Provide the (X, Y) coordinate of the cell's center where the given text is located.  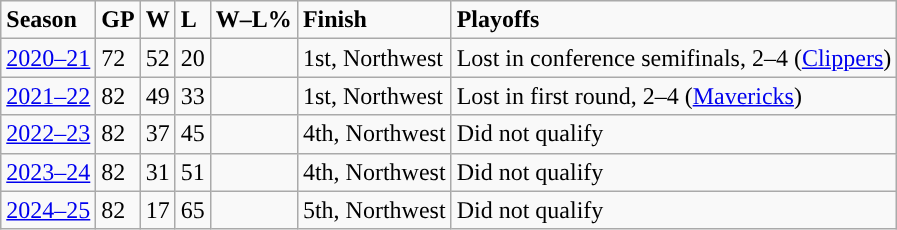
Lost in conference semifinals, 2–4 (Clippers) (674, 58)
5th, Northwest (374, 210)
45 (192, 134)
W–L% (254, 20)
52 (158, 58)
20 (192, 58)
31 (158, 172)
2022–23 (48, 134)
17 (158, 210)
Season (48, 20)
33 (192, 96)
Playoffs (674, 20)
49 (158, 96)
37 (158, 134)
2023–24 (48, 172)
GP (118, 20)
2020–21 (48, 58)
L (192, 20)
72 (118, 58)
65 (192, 210)
Finish (374, 20)
W (158, 20)
Lost in first round, 2–4 (Mavericks) (674, 96)
51 (192, 172)
2021–22 (48, 96)
2024–25 (48, 210)
